Return (x, y) of the center of cell containing provided text 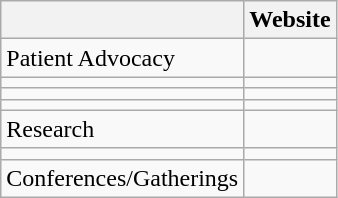
Conferences/Gatherings (122, 178)
Website (290, 20)
Patient Advocacy (122, 58)
Research (122, 129)
